Determine the (X, Y) coordinate at the center of the cell enclosing the given text.  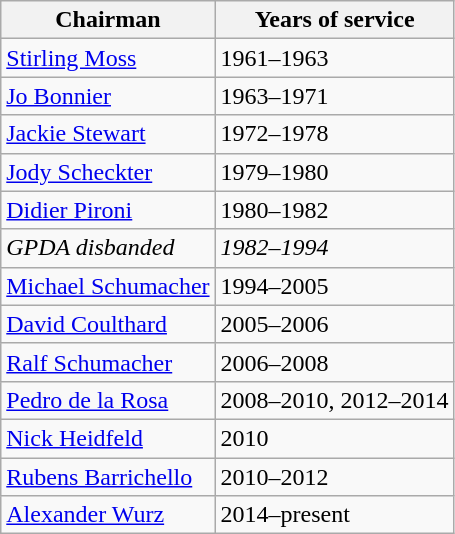
Didier Pironi (108, 210)
2008–2010, 2012–2014 (334, 400)
Stirling Moss (108, 58)
2010–2012 (334, 477)
Michael Schumacher (108, 286)
Chairman (108, 20)
Jody Scheckter (108, 172)
Alexander Wurz (108, 515)
1972–1978 (334, 134)
Ralf Schumacher (108, 362)
2010 (334, 438)
Pedro de la Rosa (108, 400)
Nick Heidfeld (108, 438)
1994–2005 (334, 286)
Jo Bonnier (108, 96)
Rubens Barrichello (108, 477)
Jackie Stewart (108, 134)
1979–1980 (334, 172)
2005–2006 (334, 324)
1961–1963 (334, 58)
GPDA disbanded (108, 248)
1982–1994 (334, 248)
2006–2008 (334, 362)
1980–1982 (334, 210)
1963–1971 (334, 96)
Years of service (334, 20)
2014–present (334, 515)
David Coulthard (108, 324)
